Determine the [x, y] coordinate at the center of the cell enclosing the given text.  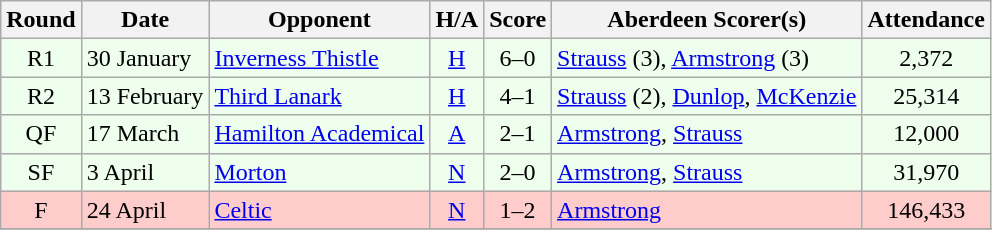
24 April [145, 210]
Round [41, 20]
Strauss (3), Armstrong (3) [707, 58]
3 April [145, 172]
Score [518, 20]
Date [145, 20]
31,970 [926, 172]
4–1 [518, 96]
QF [41, 134]
Attendance [926, 20]
H/A [457, 20]
Armstrong [707, 210]
17 March [145, 134]
Aberdeen Scorer(s) [707, 20]
6–0 [518, 58]
Celtic [320, 210]
Hamilton Academical [320, 134]
SF [41, 172]
2–0 [518, 172]
Strauss (2), Dunlop, McKenzie [707, 96]
Morton [320, 172]
2–1 [518, 134]
R2 [41, 96]
30 January [145, 58]
R1 [41, 58]
25,314 [926, 96]
13 February [145, 96]
Inverness Thistle [320, 58]
2,372 [926, 58]
1–2 [518, 210]
Opponent [320, 20]
F [41, 210]
12,000 [926, 134]
A [457, 134]
146,433 [926, 210]
Third Lanark [320, 96]
